Return (x, y) of the center of cell containing provided text 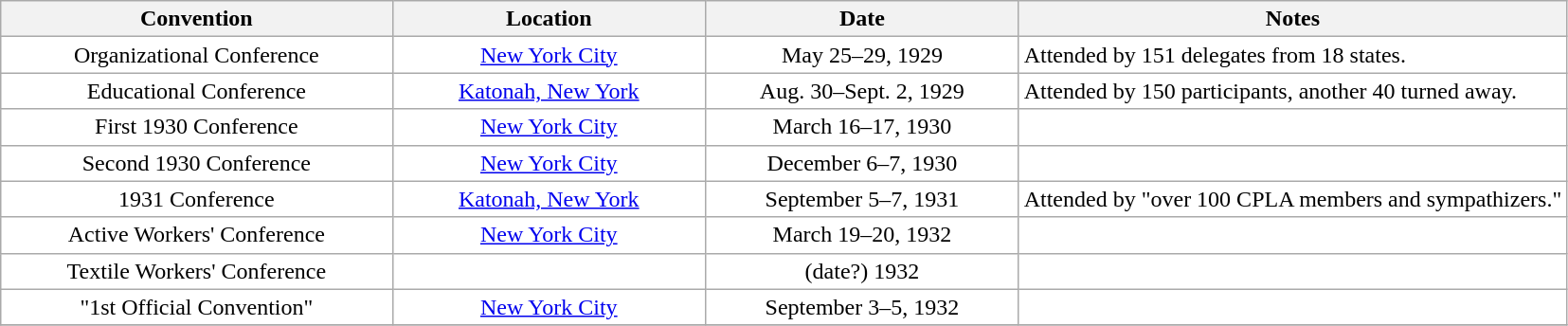
Attended by "over 100 CPLA members and sympathizers." (1292, 199)
Attended by 150 participants, another 40 turned away. (1292, 91)
First 1930 Conference (197, 127)
Active Workers' Conference (197, 235)
Second 1930 Conference (197, 163)
September 3–5, 1932 (862, 307)
Convention (197, 19)
March 19–20, 1932 (862, 235)
March 16–17, 1930 (862, 127)
Location (550, 19)
Textile Workers' Conference (197, 271)
Aug. 30–Sept. 2, 1929 (862, 91)
December 6–7, 1930 (862, 163)
Notes (1292, 19)
May 25–29, 1929 (862, 55)
(date?) 1932 (862, 271)
September 5–7, 1931 (862, 199)
Organizational Conference (197, 55)
Date (862, 19)
Educational Conference (197, 91)
"1st Official Convention" (197, 307)
Attended by 151 delegates from 18 states. (1292, 55)
1931 Conference (197, 199)
